For the text-containing cell, return its midpoint in (X, Y) coordinate format. 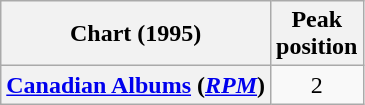
Canadian Albums (RPM) (136, 85)
2 (317, 85)
Peakposition (317, 34)
Chart (1995) (136, 34)
